Identify which cell holds the provided text, then report its [X, Y] central coordinate. 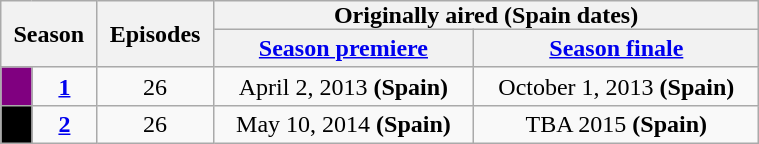
October 1, 2013 (Spain) [616, 86]
Season premiere [344, 48]
Season finale [616, 48]
2 [64, 124]
Episodes [155, 34]
TBA 2015 (Spain) [616, 124]
May 10, 2014 (Spain) [344, 124]
1 [64, 86]
Season [49, 34]
April 2, 2013 (Spain) [344, 86]
Originally aired (Spain dates) [486, 15]
